For the text-containing cell, return its midpoint in (x, y) coordinate format. 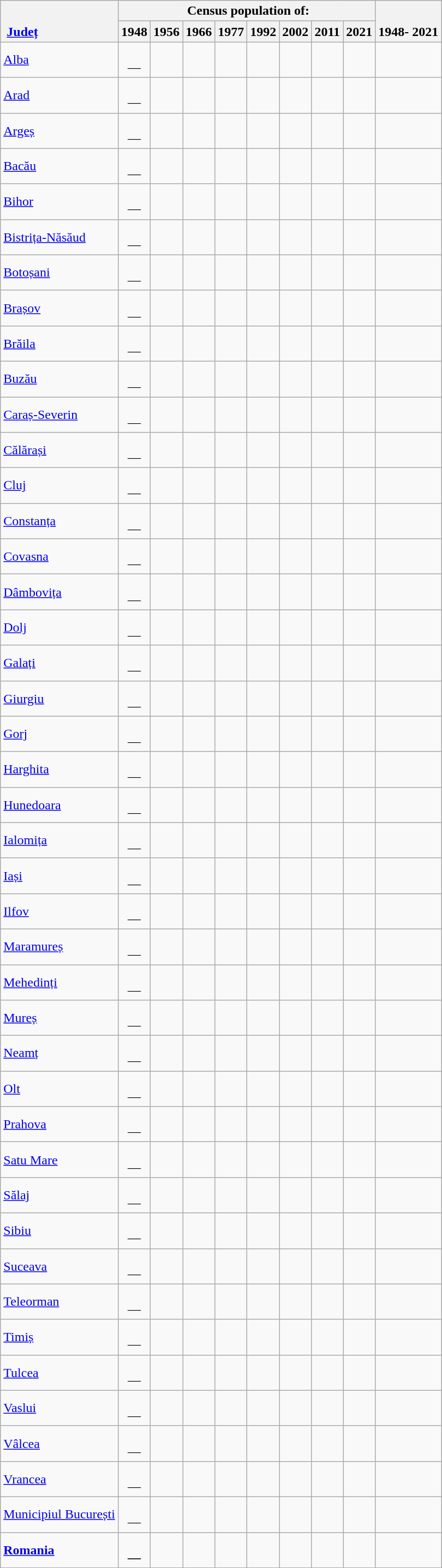
2002 (296, 32)
Bacău (59, 166)
1956 (167, 32)
Bihor (59, 202)
Romania (59, 1550)
Galați (59, 663)
Tulcea (59, 1372)
Prahova (59, 1125)
Brașov (59, 308)
Constanța (59, 521)
2011 (327, 32)
1992 (263, 32)
1948- 2021 (408, 21)
Cluj (59, 485)
Caraș-Severin (59, 414)
Mureș (59, 1018)
Municipiul București (59, 1514)
Gorj (59, 734)
Mehedinți (59, 982)
Census population of: (247, 11)
2021 (359, 32)
Arad (59, 95)
Brăila (59, 344)
Bistrița-Năsăud (59, 237)
Ialomița (59, 840)
Vaslui (59, 1408)
Vrancea (59, 1479)
Sibiu (59, 1230)
Harghita (59, 769)
1966 (199, 32)
Maramureș (59, 947)
Hunedoara (59, 805)
Teleorman (59, 1301)
Călărași (59, 450)
Ilfov (59, 911)
Vâlcea (59, 1443)
1977 (231, 32)
Covasna (59, 556)
Olt (59, 1089)
1948 (134, 32)
Timiș (59, 1337)
Sălaj (59, 1195)
Suceava (59, 1266)
Argeș (59, 131)
Dolj (59, 627)
Județ (59, 21)
Botoșani (59, 273)
Neamț (59, 1054)
Iași (59, 876)
Dâmbovița (59, 592)
Alba (59, 60)
Buzău (59, 379)
Giurgiu (59, 698)
Satu Mare (59, 1160)
